Capture the cell that displays the provided text and extract its [X, Y] central coordinate. 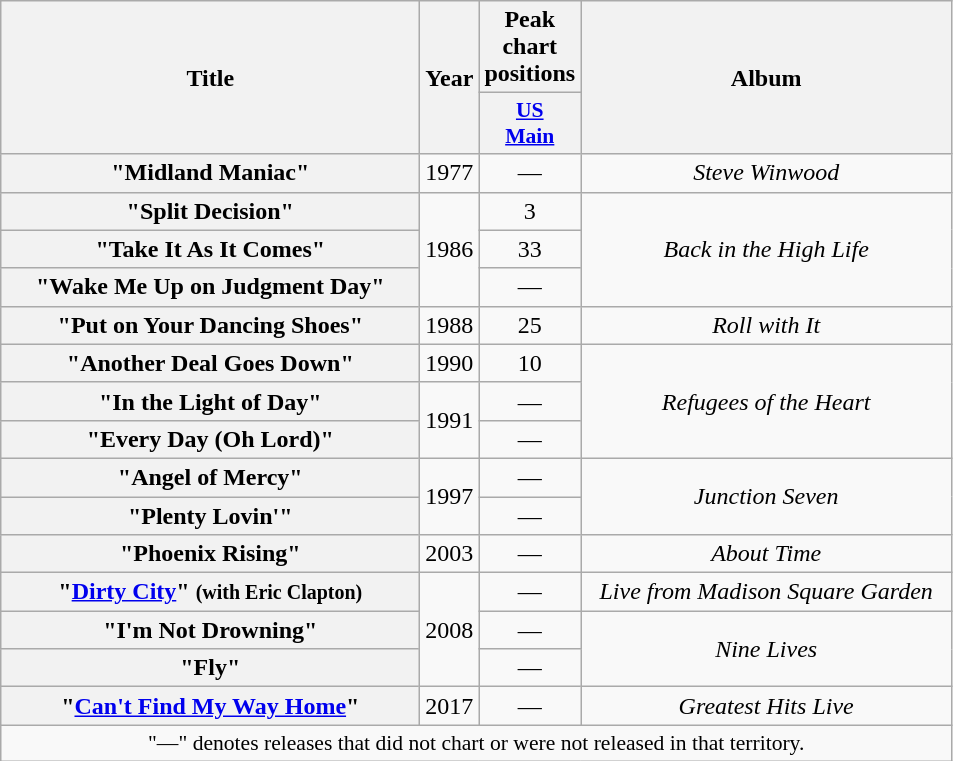
"In the Light of Day" [210, 401]
Album [766, 78]
Roll with It [766, 325]
"Another Deal Goes Down" [210, 363]
"I'm Not Drowning" [210, 630]
USMain [530, 124]
1977 [450, 173]
Title [210, 78]
"Fly" [210, 668]
"Dirty City" (with Eric Clapton) [210, 592]
Back in the High Life [766, 249]
2003 [450, 554]
"—" denotes releases that did not chart or were not released in that territory. [476, 743]
2008 [450, 630]
10 [530, 363]
Junction Seven [766, 496]
2017 [450, 706]
"Angel of Mercy" [210, 477]
1990 [450, 363]
1991 [450, 420]
Year [450, 78]
25 [530, 325]
"Take It As It Comes" [210, 249]
Nine Lives [766, 649]
About Time [766, 554]
"Plenty Lovin'" [210, 515]
"Every Day (Oh Lord)" [210, 439]
"Midland Maniac" [210, 173]
Steve Winwood [766, 173]
Greatest Hits Live [766, 706]
"Split Decision" [210, 211]
Live from Madison Square Garden [766, 592]
Refugees of the Heart [766, 401]
1986 [450, 249]
"Phoenix Rising" [210, 554]
3 [530, 211]
"Put on Your Dancing Shoes" [210, 325]
"Wake Me Up on Judgment Day" [210, 287]
33 [530, 249]
"Can't Find My Way Home" [210, 706]
1997 [450, 496]
Peak chart positions [530, 47]
1988 [450, 325]
